For the text-containing cell, return its midpoint in (X, Y) coordinate format. 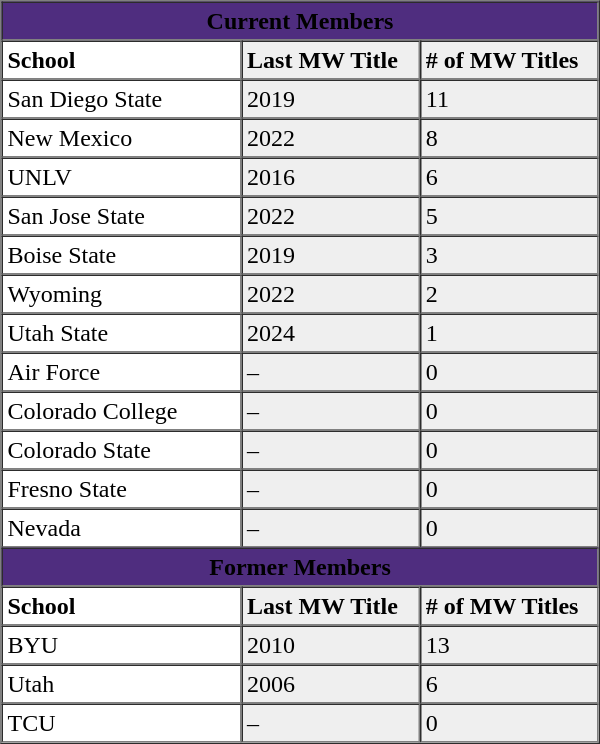
11 (510, 100)
Utah State (122, 334)
5 (510, 216)
Former Members (300, 568)
3 (510, 256)
Fresno State (122, 490)
2016 (330, 178)
New Mexico (122, 138)
Current Members (300, 22)
Nevada (122, 528)
1 (510, 334)
13 (510, 646)
8 (510, 138)
Utah (122, 684)
San Diego State (122, 100)
Wyoming (122, 294)
TCU (122, 724)
2024 (330, 334)
Colorado State (122, 450)
Colorado College (122, 412)
UNLV (122, 178)
Boise State (122, 256)
BYU (122, 646)
2010 (330, 646)
Air Force (122, 372)
San Jose State (122, 216)
2 (510, 294)
2006 (330, 684)
